Output the (X, Y) coordinate of the center of the cell containing the given text.  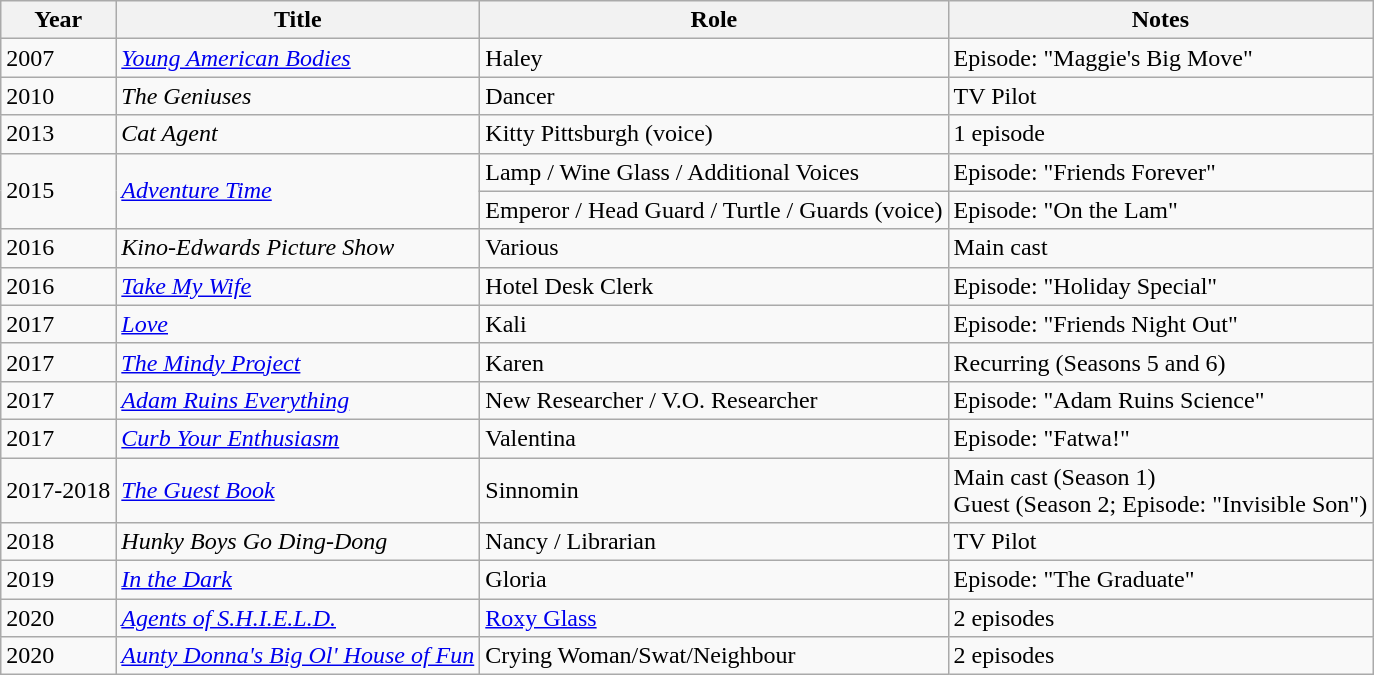
2015 (58, 191)
Sinnomin (714, 490)
In the Dark (298, 580)
Kitty Pittsburgh (voice) (714, 134)
Main cast (Season 1)Guest (Season 2; Episode: "Invisible Son") (1160, 490)
Kali (714, 324)
Year (58, 20)
Aunty Donna's Big Ol' House of Fun (298, 656)
2010 (58, 96)
Lamp / Wine Glass / Additional Voices (714, 172)
2017-2018 (58, 490)
Young American Bodies (298, 58)
Hotel Desk Clerk (714, 286)
Cat Agent (298, 134)
Episode: "Holiday Special" (1160, 286)
Roxy Glass (714, 618)
Adventure Time (298, 191)
2013 (58, 134)
Dancer (714, 96)
Emperor / Head Guard / Turtle / Guards (voice) (714, 210)
The Mindy Project (298, 362)
Kino-Edwards Picture Show (298, 248)
Episode: "Adam Ruins Science" (1160, 400)
Main cast (1160, 248)
Episode: "Fatwa!" (1160, 438)
Gloria (714, 580)
Karen (714, 362)
Episode: "Friends Night Out" (1160, 324)
Episode: "The Graduate" (1160, 580)
2007 (58, 58)
Haley (714, 58)
Valentina (714, 438)
2019 (58, 580)
Role (714, 20)
1 episode (1160, 134)
Title (298, 20)
2018 (58, 542)
Crying Woman/Swat/Neighbour (714, 656)
Adam Ruins Everything (298, 400)
Curb Your Enthusiasm (298, 438)
Nancy / Librarian (714, 542)
Episode: "Maggie's Big Move" (1160, 58)
Agents of S.H.I.E.L.D. (298, 618)
Recurring (Seasons 5 and 6) (1160, 362)
Hunky Boys Go Ding-Dong (298, 542)
Episode: "Friends Forever" (1160, 172)
The Guest Book (298, 490)
New Researcher / V.O. Researcher (714, 400)
Various (714, 248)
Episode: "On the Lam" (1160, 210)
Take My Wife (298, 286)
Notes (1160, 20)
Love (298, 324)
The Geniuses (298, 96)
